Provide the [x, y] coordinate of the cell's center where the given text is located.  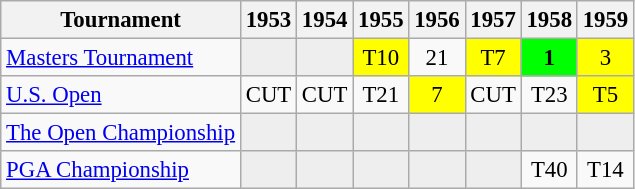
T5 [605, 95]
21 [437, 58]
T23 [549, 95]
1959 [605, 20]
T40 [549, 170]
1957 [493, 20]
U.S. Open [121, 95]
1 [549, 58]
1955 [381, 20]
1956 [437, 20]
7 [437, 95]
The Open Championship [121, 133]
Masters Tournament [121, 58]
T21 [381, 95]
1954 [325, 20]
1953 [268, 20]
T7 [493, 58]
3 [605, 58]
T10 [381, 58]
1958 [549, 20]
T14 [605, 170]
Tournament [121, 20]
PGA Championship [121, 170]
